Return the [x, y] coordinate for the center point of the cell that contains the specified text.  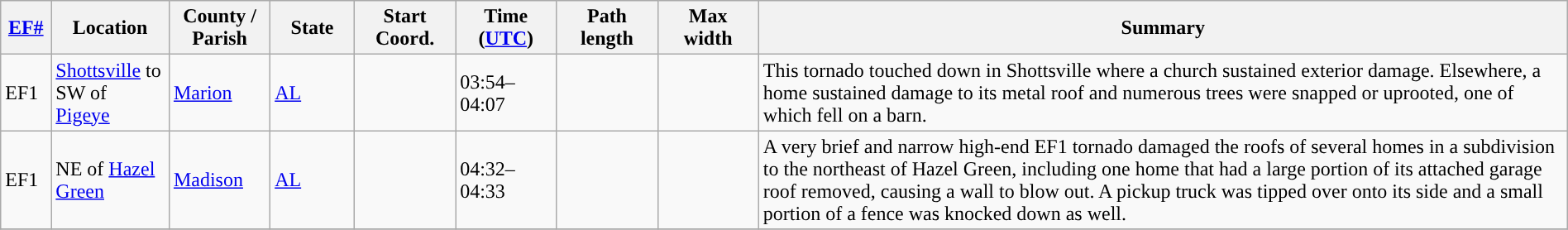
Madison [219, 180]
Time (UTC) [506, 28]
Shottsville to SW of Pigeye [111, 93]
Location [111, 28]
Marion [219, 93]
Max width [708, 28]
State [313, 28]
03:54–04:07 [506, 93]
NE of Hazel Green [111, 180]
Start Coord. [404, 28]
County / Parish [219, 28]
04:32–04:33 [506, 180]
Summary [1163, 28]
EF# [26, 28]
Path length [607, 28]
